Output the [x, y] coordinate of the center of the cell containing the given text.  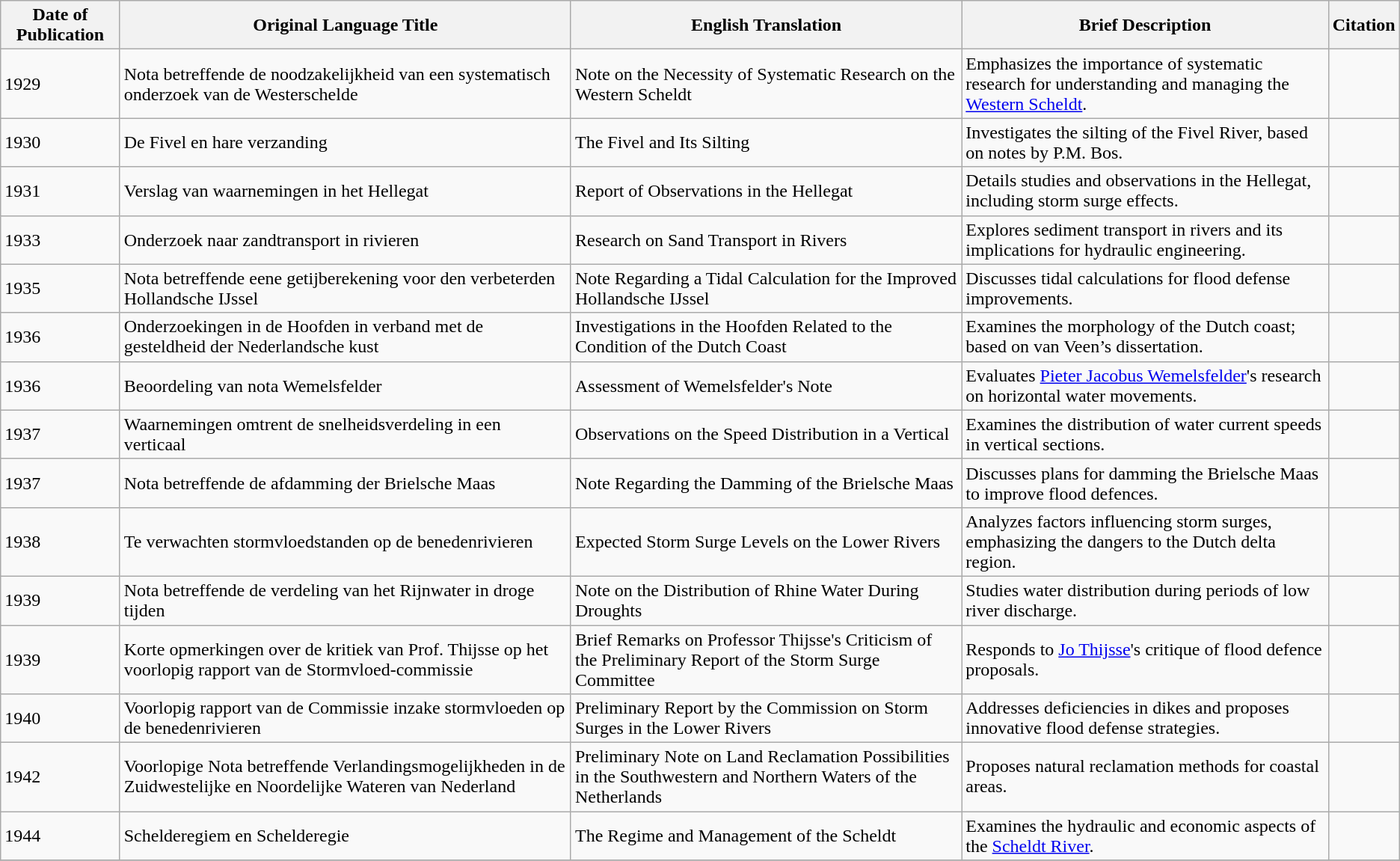
Emphasizes the importance of systematic research for understanding and managing the Western Scheldt. [1145, 84]
Nota betreffende de afdamming der Brielsche Maas [346, 483]
Nota betreffende eene getijberekening voor den verbeterden Hollandsche IJssel [346, 289]
Voorlopige Nota betreffende Verlandingsmogelijkheden in de Zuidwestelijke en Noordelijke Wateren van Nederland [346, 777]
Discusses plans for damming the Brielsche Maas to improve flood defences. [1145, 483]
Investigates the silting of the Fivel River, based on notes by P.M. Bos. [1145, 142]
Report of Observations in the Hellegat [766, 191]
Preliminary Report by the Commission on Storm Surges in the Lower Rivers [766, 718]
Addresses deficiencies in dikes and proposes innovative flood defense strategies. [1145, 718]
Te verwachten stormvloedstanden op de benedenrivieren [346, 542]
1931 [60, 191]
Discusses tidal calculations for flood defense improvements. [1145, 289]
Details studies and observations in the Hellegat, including storm surge effects. [1145, 191]
The Fivel and Its Silting [766, 142]
Waarnemingen omtrent de snelheidsverdeling in een verticaal [346, 434]
Studies water distribution during periods of low river discharge. [1145, 600]
1942 [60, 777]
Note Regarding the Damming of the Brielsche Maas [766, 483]
1935 [60, 289]
Brief Remarks on Professor Thijsse's Criticism of the Preliminary Report of the Storm Surge Committee [766, 660]
Beoordeling van nota Wemelsfelder [346, 386]
Note on the Necessity of Systematic Research on the Western Scheldt [766, 84]
Analyzes factors influencing storm surges, emphasizing the dangers to the Dutch delta region. [1145, 542]
Evaluates Pieter Jacobus Wemelsfelder's research on horizontal water movements. [1145, 386]
Note Regarding a Tidal Calculation for the Improved Hollandsche IJssel [766, 289]
Date of Publication [60, 25]
1929 [60, 84]
Brief Description [1145, 25]
Original Language Title [346, 25]
Citation [1364, 25]
Assessment of Wemelsfelder's Note [766, 386]
Explores sediment transport in rivers and its implications for hydraulic engineering. [1145, 239]
Expected Storm Surge Levels on the Lower Rivers [766, 542]
1933 [60, 239]
Onderzoekingen in de Hoofden in verband met de gesteldheid der Nederlandsche kust [346, 337]
Observations on the Speed Distribution in a Vertical [766, 434]
Note on the Distribution of Rhine Water During Droughts [766, 600]
Schelderegiem en Schelderegie [346, 836]
1938 [60, 542]
Nota betreffende de noodzakelijkheid van een systematisch onderzoek van de Westerschelde [346, 84]
Proposes natural reclamation methods for coastal areas. [1145, 777]
Preliminary Note on Land Reclamation Possibilities in the Southwestern and Northern Waters of the Netherlands [766, 777]
Korte opmerkingen over de kritiek van Prof. Thijsse op het voorlopig rapport van de Stormvloed-commissie [346, 660]
De Fivel en hare verzanding [346, 142]
Onderzoek naar zandtransport in rivieren [346, 239]
Responds to Jo Thijsse's critique of flood defence proposals. [1145, 660]
Nota betreffende de verdeling van het Rijnwater in droge tijden [346, 600]
1930 [60, 142]
The Regime and Management of the Scheldt [766, 836]
1944 [60, 836]
Investigations in the Hoofden Related to the Condition of the Dutch Coast [766, 337]
1940 [60, 718]
Examines the hydraulic and economic aspects of the Scheldt River. [1145, 836]
Voorlopig rapport van de Commissie inzake stormvloeden op de benedenrivieren [346, 718]
Verslag van waarnemingen in het Hellegat [346, 191]
Examines the morphology of the Dutch coast; based on van Veen’s dissertation. [1145, 337]
English Translation [766, 25]
Research on Sand Transport in Rivers [766, 239]
Examines the distribution of water current speeds in vertical sections. [1145, 434]
